Locate the cell with the specified text and output its [X, Y] center coordinate. 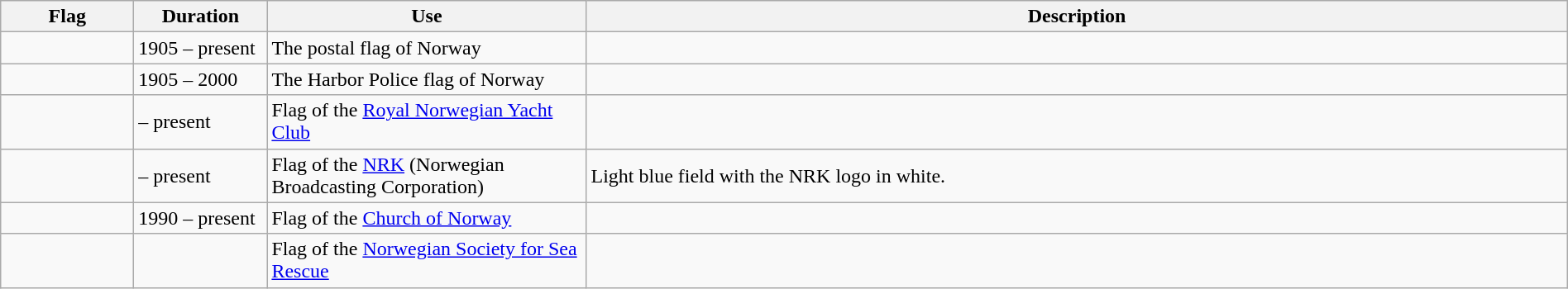
Light blue field with the NRK logo in white. [1077, 175]
Flag [68, 17]
The Harbor Police flag of Norway [427, 79]
Flag of the NRK (Norwegian Broadcasting Corporation) [427, 175]
The postal flag of Norway [427, 48]
Flag of the Church of Norway [427, 218]
Use [427, 17]
Description [1077, 17]
1905 – 2000 [200, 79]
1905 – present [200, 48]
Duration [200, 17]
1990 – present [200, 218]
Flag of the Norwegian Society for Sea Rescue [427, 261]
Flag of the Royal Norwegian Yacht Club [427, 122]
